For the text-containing cell, return its midpoint in [X, Y] coordinate format. 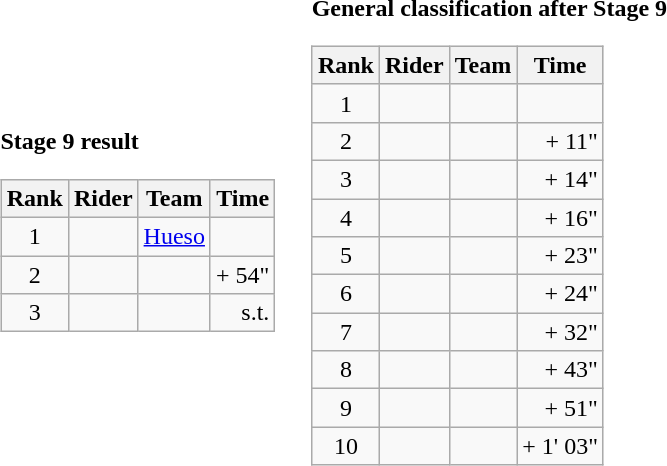
+ 24" [560, 294]
+ 1' 03" [560, 446]
+ 16" [560, 217]
10 [346, 446]
+ 32" [560, 332]
+ 51" [560, 408]
Hueso [174, 237]
5 [346, 256]
8 [346, 370]
4 [346, 217]
+ 54" [242, 275]
9 [346, 408]
7 [346, 332]
+ 14" [560, 179]
+ 23" [560, 256]
s.t. [242, 313]
+ 11" [560, 141]
6 [346, 294]
+ 43" [560, 370]
